Detect which cell encompasses the target text, then output its [x, y] center coordinate. 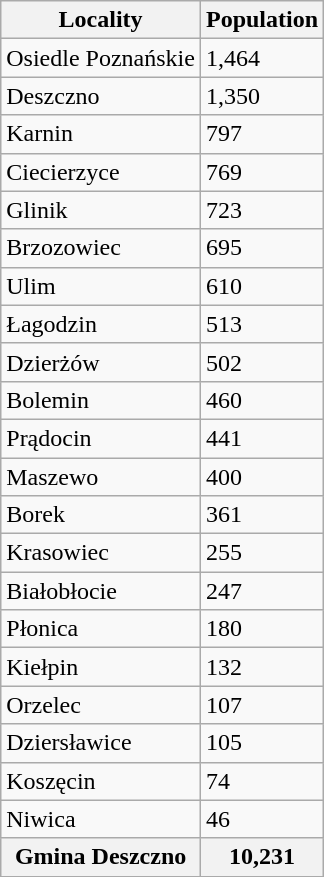
Ciecierzyce [101, 172]
Osiedle Poznańskie [101, 58]
255 [262, 553]
460 [262, 400]
502 [262, 362]
46 [262, 819]
610 [262, 286]
1,350 [262, 96]
180 [262, 629]
441 [262, 438]
Dziersławice [101, 743]
Orzelec [101, 705]
Płonica [101, 629]
Prądocin [101, 438]
695 [262, 248]
Glinik [101, 210]
Karnin [101, 134]
Niwica [101, 819]
361 [262, 515]
Krasowiec [101, 553]
74 [262, 781]
Population [262, 20]
Kiełpin [101, 667]
723 [262, 210]
107 [262, 705]
Koszęcin [101, 781]
513 [262, 324]
Gmina Deszczno [101, 857]
797 [262, 134]
400 [262, 477]
Bolemin [101, 400]
Maszewo [101, 477]
Dzierżów [101, 362]
Brzozowiec [101, 248]
Łagodzin [101, 324]
105 [262, 743]
Borek [101, 515]
1,464 [262, 58]
769 [262, 172]
Locality [101, 20]
Białobłocie [101, 591]
Ulim [101, 286]
Deszczno [101, 96]
132 [262, 667]
247 [262, 591]
10,231 [262, 857]
